Search for the cell housing the specified text and yield its [X, Y] center coordinate. 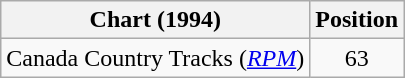
Position [357, 20]
Canada Country Tracks (RPM) [156, 58]
63 [357, 58]
Chart (1994) [156, 20]
